Scan for the cell matching the given text and deliver its (X, Y) coordinate at center. 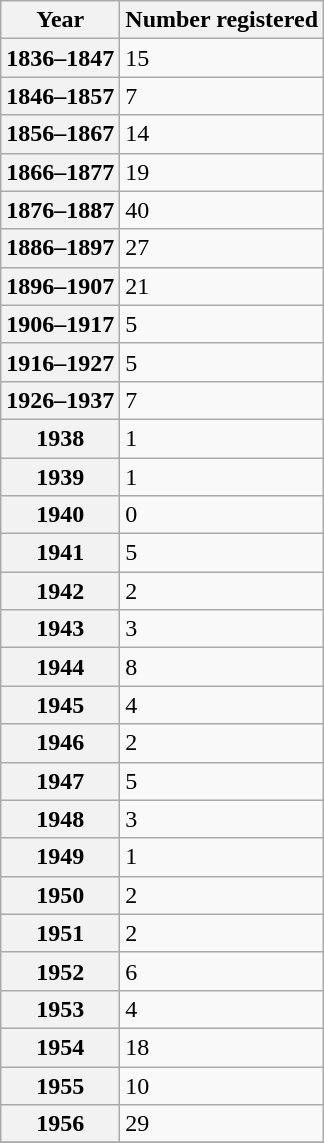
1942 (60, 591)
8 (222, 667)
1952 (60, 971)
1916–1927 (60, 362)
1951 (60, 933)
1954 (60, 1047)
21 (222, 286)
1938 (60, 438)
Year (60, 20)
1939 (60, 477)
10 (222, 1085)
1896–1907 (60, 286)
1836–1847 (60, 58)
29 (222, 1124)
1956 (60, 1124)
1940 (60, 515)
1846–1857 (60, 96)
1949 (60, 857)
1948 (60, 819)
1946 (60, 743)
1906–1917 (60, 324)
Number registered (222, 20)
18 (222, 1047)
1943 (60, 629)
15 (222, 58)
40 (222, 210)
1876–1887 (60, 210)
1941 (60, 553)
1955 (60, 1085)
1926–1937 (60, 400)
1945 (60, 705)
1950 (60, 895)
19 (222, 172)
1947 (60, 781)
27 (222, 248)
1886–1897 (60, 248)
1944 (60, 667)
14 (222, 134)
1856–1867 (60, 134)
0 (222, 515)
1953 (60, 1009)
6 (222, 971)
1866–1877 (60, 172)
